For the text-containing cell, return its midpoint in (x, y) coordinate format. 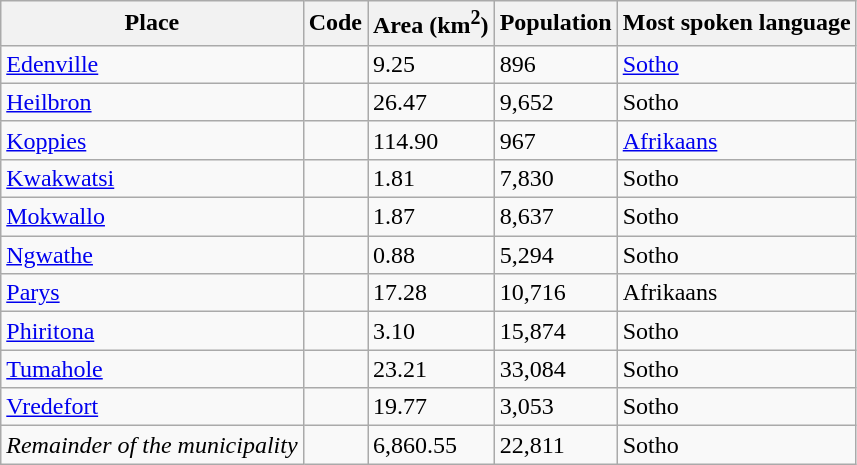
Area (km2) (432, 24)
114.90 (432, 140)
1.87 (432, 217)
Code (335, 24)
23.21 (432, 369)
Vredefort (152, 407)
0.88 (432, 255)
3,053 (556, 407)
33,084 (556, 369)
9,652 (556, 102)
Tumahole (152, 369)
Place (152, 24)
6,860.55 (432, 445)
17.28 (432, 293)
Remainder of the municipality (152, 445)
Most spoken language (736, 24)
3.10 (432, 331)
5,294 (556, 255)
22,811 (556, 445)
8,637 (556, 217)
967 (556, 140)
Phiritona (152, 331)
Parys (152, 293)
19.77 (432, 407)
15,874 (556, 331)
Edenville (152, 64)
Heilbron (152, 102)
896 (556, 64)
9.25 (432, 64)
Kwakwatsi (152, 178)
Ngwathe (152, 255)
1.81 (432, 178)
Mokwallo (152, 217)
10,716 (556, 293)
7,830 (556, 178)
26.47 (432, 102)
Population (556, 24)
Koppies (152, 140)
